Find where the given text appears and provide that cell's center as [x, y] coordinate. 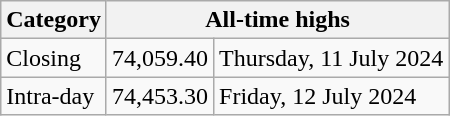
Closing [54, 58]
74,453.30 [160, 96]
Category [54, 20]
Intra-day [54, 96]
All-time highs [277, 20]
Thursday, 11 July 2024 [332, 58]
74,059.40 [160, 58]
Friday, 12 July 2024 [332, 96]
